Detect which cell encompasses the target text, then output its (X, Y) center coordinate. 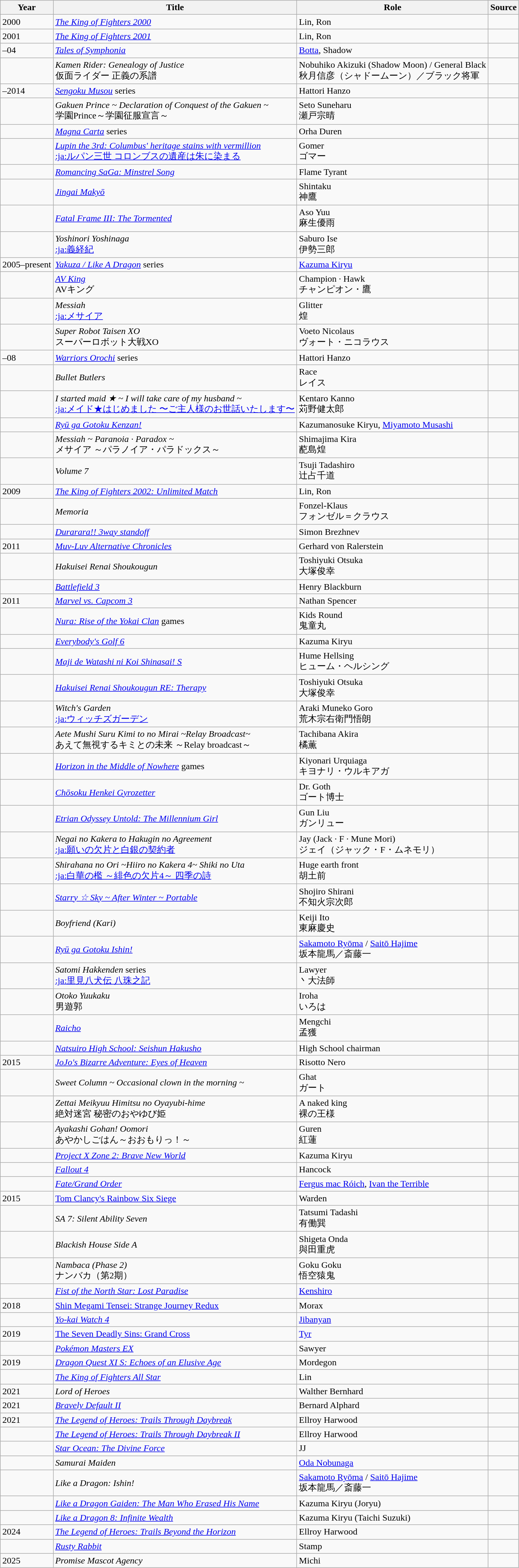
Tachibana Akira橘薫 (393, 740)
Shintaku神鷹 (393, 192)
Messiah:ja:メサイア (175, 311)
Nobuhiko Akizuki (Shadow Moon) / General Black秋月信彦（シャドームーン）／ブラック将軍 (393, 71)
Hancock (393, 1170)
The Legend of Heroes: Trails Through Daybreak (175, 1420)
Promise Mascot Agency (175, 1560)
The King of Fighters 2001 (175, 36)
Tom Clancy's Rainbow Six Siege (175, 1198)
Project X Zone 2: Brave New World (175, 1155)
Magna Carta series (175, 131)
Tyr (393, 1334)
Yo-kai Watch 4 (175, 1320)
Gerhard von Ralerstein (393, 546)
Gun Liuガンリュー (393, 819)
Jibanyan (393, 1320)
Super Robot Taisen XOスーパーロボット大戦XO (175, 337)
Otoko Yuukaku男遊郭 (175, 1002)
Mengchi孟獲 (393, 1028)
Starry ☆ Sky ~ After Winter ~ Portable (175, 897)
Hakuisei Renai Shoukougun RE: Therapy (175, 688)
Romancing SaGa: Minstrel Song (175, 172)
Stamp (393, 1546)
Flame Tyrant (393, 172)
Nathan Spencer (393, 601)
The Seven Deadly Sins: Grand Cross (175, 1334)
Aete Mushi Suru Kimi to no Mirai ~Relay Broadcast~あえて無視するキミとの未来 ～Relay broadcast～ (175, 740)
Horizon in the Middle of Nowhere games (175, 766)
Chōsoku Henkei Gyrozetter (175, 792)
Title (175, 8)
Volume 7 (175, 471)
Fist of the North Star: Lost Paradise (175, 1291)
Kamen Rider: Genealogy of Justice仮面ライダー 正義の系譜 (175, 71)
Guren紅蓮 (393, 1135)
JoJo's Bizarre Adventure: Eyes of Heaven (175, 1063)
Walther Bernhard (393, 1391)
–2014 (27, 91)
I started maid ★ ~ I will take care of my husband ~:ja:メイド★はじめました 〜ご主人様のお世話いたします〜 (175, 404)
Shin Megami Tensei: Strange Journey Redux (175, 1305)
JJ (393, 1448)
Satomi Hakkenden series:ja:里見八犬伝 八珠之記 (175, 976)
Memoria (175, 512)
Saburo Ise伊勢三郎 (393, 244)
2000 (27, 22)
Blackish House Side A (175, 1245)
Morax (393, 1305)
The Legend of Heroes: Trails Beyond the Horizon (175, 1532)
Keiji Ito東麻慶史 (393, 923)
Ryū ga Gotoku Ishin! (175, 949)
High School chairman (393, 1048)
Like a Dragon 8: Infinite Wealth (175, 1518)
Yoshinori Yoshinaga:ja:義経紀 (175, 244)
Champion · Hawkチャンピオン・鷹 (393, 285)
Yakuza / Like A Dragon series (175, 265)
Fallout 4 (175, 1170)
Araki Muneko Goro荒木宗右衛門悟朗 (393, 714)
Sweet Column ~ Occasional clown in the morning ~ (175, 1083)
Fate/Grand Order (175, 1184)
2001 (27, 36)
Marvel vs. Capcom 3 (175, 601)
Like a Dragon Gaiden: The Man Who Erased His Name (175, 1503)
Jay (Jack · F · Mune Mori)ジェイ（ジャック・F・ムネモリ） (393, 845)
Messiah ~ Paranoia · Paradox ~メサイア ～パラノイア・パラドックス～ (175, 445)
2024 (27, 1532)
Lord of Heroes (175, 1391)
Irohaいろは (393, 1002)
Orha Duren (393, 131)
Ayakashi Gohan! Oomoriあやかしごはん～おおもりっ！～ (175, 1135)
Kazuma Kiryu (Joryu) (393, 1503)
Source (504, 8)
Role (393, 8)
Jingai Makyō (175, 192)
Lawyer丶大法師 (393, 976)
Sengoku Musou series (175, 91)
2009 (27, 491)
Negai no Kakera to Hakugin no Agreement:ja:願いの欠片と白銀の契約者 (175, 845)
Raicho (175, 1028)
SA 7: Silent Ability Seven (175, 1219)
AV KingAVキング (175, 285)
Lin (393, 1377)
Shirahana no Ori ~Hiiro no Kakera 4~ Shiki no Uta :ja:白華の檻 ～緋色の欠片4～ 四季の詩 (175, 871)
Maji de Watashi ni Koi Shinasai! S (175, 662)
Mordegon (393, 1363)
Fonzel-Klausフォンゼル＝クラウス (393, 512)
Witch's Garden:ja:ウィッチズガーデン (175, 714)
Sawyer (393, 1348)
Henry Blackburn (393, 586)
Fatal Frame III: The Tormented (175, 218)
Warriors Orochi series (175, 357)
Goku Goku悟空猿鬼 (393, 1271)
A naked king裸の王様 (393, 1109)
Samurai Maiden (175, 1463)
Risotto Nero (393, 1063)
Etrian Odyssey Untold: The Millennium Girl (175, 819)
Like a Dragon: Ishin! (175, 1483)
Dragon Quest XI S: Echoes of an Elusive Age (175, 1363)
Aso Yuu麻生優雨 (393, 218)
Natsuiro High School: Seishun Hakusho (175, 1048)
Year (27, 8)
–08 (27, 357)
The King of Fighters All Star (175, 1377)
Botta, Shadow (393, 50)
Durarara!! 3way standoff (175, 532)
Dr. Gothゴート博士 (393, 792)
Star Ocean: The Divine Force (175, 1448)
Seto Suneharu瀬戸宗晴 (393, 111)
Voeto Nicolausヴォート・ニコラウス (393, 337)
Kenshiro (393, 1291)
Huge earth front胡土前 (393, 871)
Muv-Luv Alternative Chronicles (175, 546)
Fergus mac Róich, Ivan the Terrible (393, 1184)
Battlefield 3 (175, 586)
Gakuen Prince ~ Declaration of Conquest of the Gakuen ~学園Prince～学園征服宣言～ (175, 111)
Tales of Symphonia (175, 50)
Rusty Rabbit (175, 1546)
Simon Brezhnev (393, 532)
Kazuma Kiryu (Taichi Suzuki) (393, 1518)
Glitter煌 (393, 311)
Hakuisei Renai Shoukougun (175, 566)
Bravely Default II (175, 1406)
Warden (393, 1198)
Everybody's Golf 6 (175, 641)
Tsuji Tadashiro辻占千道 (393, 471)
Oda Nobunaga (393, 1463)
Gomerゴマー (393, 152)
Kiyonari Urquiagaキヨナリ・ウルキアガ (393, 766)
The King of Fighters 2002: Unlimited Match (175, 491)
Ghatガート (393, 1083)
Shimajima Kira蓜島煌 (393, 445)
The King of Fighters 2000 (175, 22)
Pokémon Masters EX (175, 1348)
2005–present (27, 265)
Lupin the 3rd: Columbus' heritage stains with vermillion:ja:ルパン三世 コロンブスの遺産は朱に染まる (175, 152)
Michi (393, 1560)
Nura: Rise of the Yokai Clan games (175, 621)
2025 (27, 1560)
Nambaca (Phase 2)ナンバカ（第2期） (175, 1271)
Kazumanosuke Kiryu, Miyamoto Musashi (393, 425)
The Legend of Heroes: Trails Through Daybreak II (175, 1434)
Ryū ga Gotoku Kenzan! (175, 425)
Boyfriend (Kari) (175, 923)
Bullet Butlers (175, 378)
Shojiro Shirani不知火宗次郎 (393, 897)
Raceレイス (393, 378)
2018 (27, 1305)
Kids Round鬼童丸 (393, 621)
Bernard Alphard (393, 1406)
Kentaro Kanno苅野健太郎 (393, 404)
Hume Hellsingヒューム・ヘルシング (393, 662)
Zettai Meikyuu Himitsu no Oyayubi-hime絶対迷宮 秘密のおやゆび姫 (175, 1109)
–04 (27, 50)
Tatsumi Tadashi有働巽 (393, 1219)
Shigeta Onda與田重虎 (393, 1245)
